Search for the cell housing the specified text and yield its (X, Y) center coordinate. 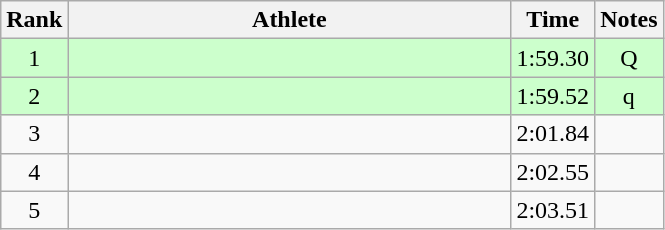
Athlete (290, 20)
2:01.84 (553, 134)
1:59.30 (553, 58)
3 (34, 134)
q (629, 96)
Q (629, 58)
5 (34, 210)
2:02.55 (553, 172)
Notes (629, 20)
Rank (34, 20)
Time (553, 20)
2:03.51 (553, 210)
4 (34, 172)
1:59.52 (553, 96)
1 (34, 58)
2 (34, 96)
